Return the (X, Y) coordinate for the center point of the cell that contains the specified text.  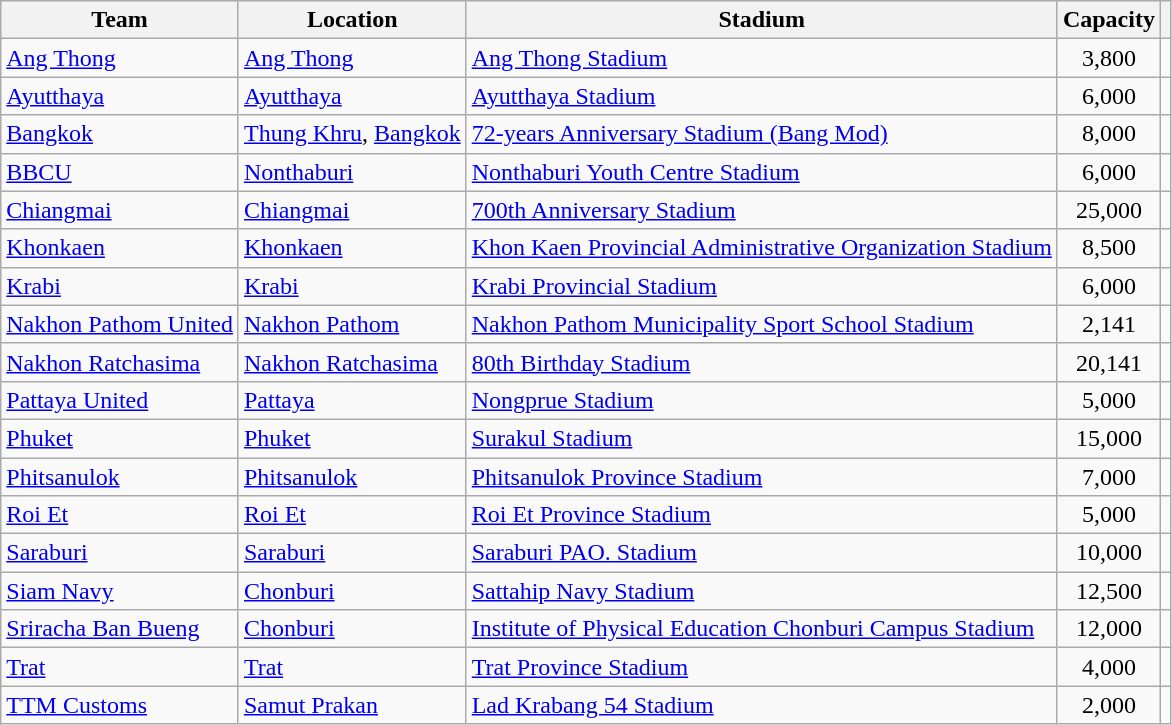
Krabi Provincial Stadium (762, 286)
Phitsanulok Province Stadium (762, 477)
Sriracha Ban Bueng (120, 629)
2,000 (1108, 705)
Ayutthaya Stadium (762, 96)
Stadium (762, 20)
2,141 (1108, 324)
Location (352, 20)
Pattaya (352, 400)
Siam Navy (120, 591)
Ang Thong Stadium (762, 58)
80th Birthday Stadium (762, 362)
Nakhon Pathom United (120, 324)
Trat Province Stadium (762, 667)
12,000 (1108, 629)
Thung Khru, Bangkok (352, 134)
Lad Krabang 54 Stadium (762, 705)
Surakul Stadium (762, 438)
Nakhon Pathom Municipality Sport School Stadium (762, 324)
8,000 (1108, 134)
4,000 (1108, 667)
700th Anniversary Stadium (762, 210)
Roi Et Province Stadium (762, 515)
12,500 (1108, 591)
BBCU (120, 172)
Team (120, 20)
TTM Customs (120, 705)
Saraburi PAO. Stadium (762, 553)
Nonthaburi (352, 172)
Bangkok (120, 134)
Nakhon Pathom (352, 324)
20,141 (1108, 362)
8,500 (1108, 248)
Khon Kaen Provincial Administrative Organization Stadium (762, 248)
Institute of Physical Education Chonburi Campus Stadium (762, 629)
15,000 (1108, 438)
7,000 (1108, 477)
Samut Prakan (352, 705)
Sattahip Navy Stadium (762, 591)
10,000 (1108, 553)
72-years Anniversary Stadium (Bang Mod) (762, 134)
Nonthaburi Youth Centre Stadium (762, 172)
3,800 (1108, 58)
Nongprue Stadium (762, 400)
25,000 (1108, 210)
Pattaya United (120, 400)
Capacity (1108, 20)
